Provide the (x, y) coordinate of the cell's center where the given text is located.  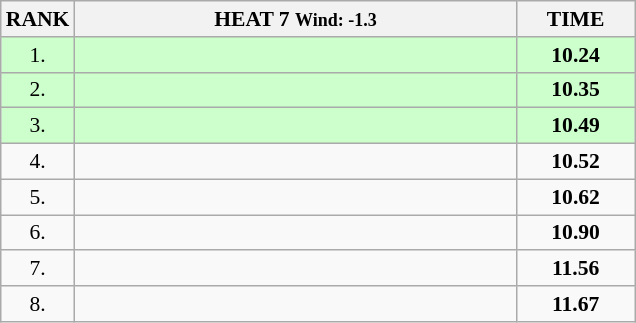
10.35 (576, 90)
11.67 (576, 304)
7. (38, 269)
11.56 (576, 269)
10.24 (576, 55)
2. (38, 90)
4. (38, 162)
HEAT 7 Wind: -1.3 (295, 19)
TIME (576, 19)
8. (38, 304)
RANK (38, 19)
10.52 (576, 162)
6. (38, 233)
10.62 (576, 197)
10.90 (576, 233)
5. (38, 197)
10.49 (576, 126)
1. (38, 55)
3. (38, 126)
